Locate the cell with the specified text and output its (x, y) center coordinate. 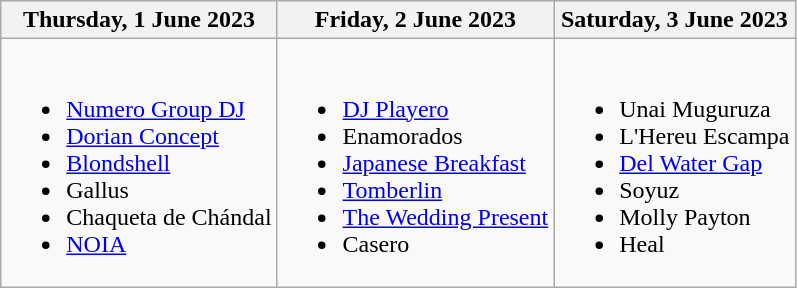
DJ PlayeroEnamoradosJapanese BreakfastTomberlinThe Wedding PresentCasero (416, 163)
Numero Group DJDorian ConceptBlondshellGallusChaqueta de ChándalNOIA️️ (139, 163)
Thursday, 1 June 2023 (139, 20)
Saturday, 3 June 2023 (674, 20)
Friday, 2 June 2023 (416, 20)
Unai MuguruzaL'Hereu EscampaDel Water GapSoyuzMolly PaytonHeal (674, 163)
